Scan for the cell matching the given text and deliver its (x, y) coordinate at center. 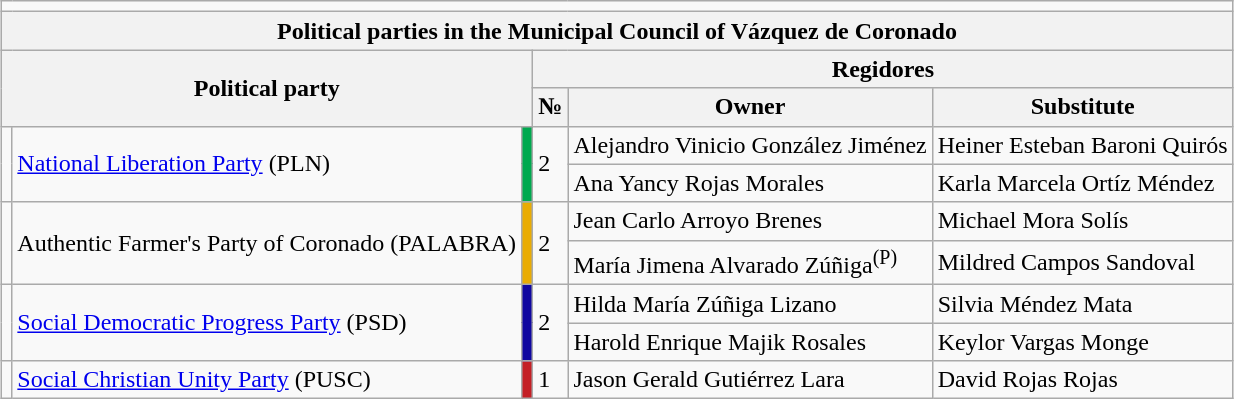
Silvia Méndez Mata (1082, 304)
David Rojas Rojas (1082, 380)
1 (550, 380)
Jason Gerald Gutiérrez Lara (750, 380)
Keylor Vargas Monge (1082, 342)
Social Christian Unity Party (PUSC) (267, 380)
Substitute (1082, 107)
Karla Marcela Ortíz Méndez (1082, 183)
Political parties in the Municipal Council of Vázquez de Coronado (617, 31)
Authentic Farmer's Party of Coronado (PALABRA) (267, 244)
Harold Enrique Majik Rosales (750, 342)
Heiner Esteban Baroni Quirós (1082, 145)
Social Democratic Progress Party (PSD) (267, 323)
Political party (267, 88)
Owner (750, 107)
National Liberation Party (PLN) (267, 164)
Ana Yancy Rojas Morales (750, 183)
Michael Mora Solís (1082, 221)
Mildred Campos Sandoval (1082, 262)
Alejandro Vinicio González Jiménez (750, 145)
María Jimena Alvarado Zúñiga(P) (750, 262)
Jean Carlo Arroyo Brenes (750, 221)
Regidores (884, 69)
№ (550, 107)
Hilda María Zúñiga Lizano (750, 304)
